Return [X, Y] of the center of cell containing provided text 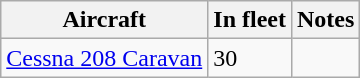
30 [250, 58]
Notes [325, 20]
Aircraft [104, 20]
Cessna 208 Caravan [104, 58]
In fleet [250, 20]
